Identify which cell holds the provided text, then report its [X, Y] central coordinate. 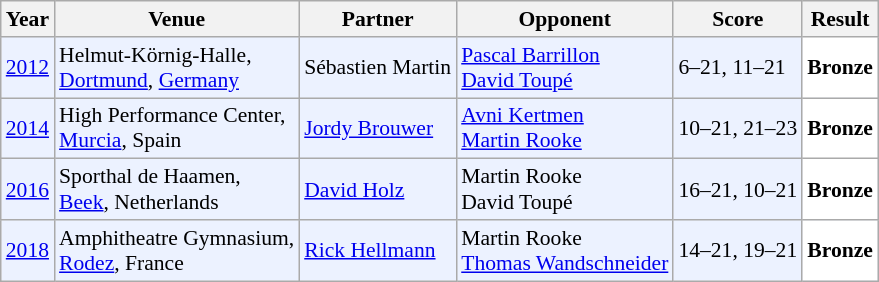
Avni Kertmen Martin Rooke [564, 128]
Pascal Barrillon David Toupé [564, 68]
David Holz [378, 190]
Rick Hellmann [378, 250]
Sébastien Martin [378, 68]
14–21, 19–21 [738, 250]
2012 [28, 68]
10–21, 21–23 [738, 128]
Venue [176, 19]
6–21, 11–21 [738, 68]
Helmut-Körnig-Halle,Dortmund, Germany [176, 68]
Martin Rooke David Toupé [564, 190]
Sporthal de Haamen,Beek, Netherlands [176, 190]
Martin Rooke Thomas Wandschneider [564, 250]
2014 [28, 128]
2016 [28, 190]
Result [840, 19]
16–21, 10–21 [738, 190]
Amphitheatre Gymnasium,Rodez, France [176, 250]
High Performance Center,Murcia, Spain [176, 128]
Jordy Brouwer [378, 128]
Partner [378, 19]
Score [738, 19]
2018 [28, 250]
Opponent [564, 19]
Year [28, 19]
